Return the (x, y) coordinate for the center point of the cell that contains the specified text.  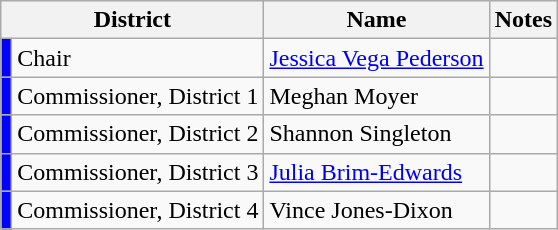
Name (376, 20)
District (132, 20)
Julia Brim-Edwards (376, 172)
Notes (523, 20)
Jessica Vega Pederson (376, 58)
Commissioner, District 2 (138, 134)
Meghan Moyer (376, 96)
Chair (138, 58)
Shannon Singleton (376, 134)
Commissioner, District 1 (138, 96)
Commissioner, District 4 (138, 210)
Vince Jones-Dixon (376, 210)
Commissioner, District 3 (138, 172)
